Scan for the cell matching the given text and deliver its [X, Y] coordinate at center. 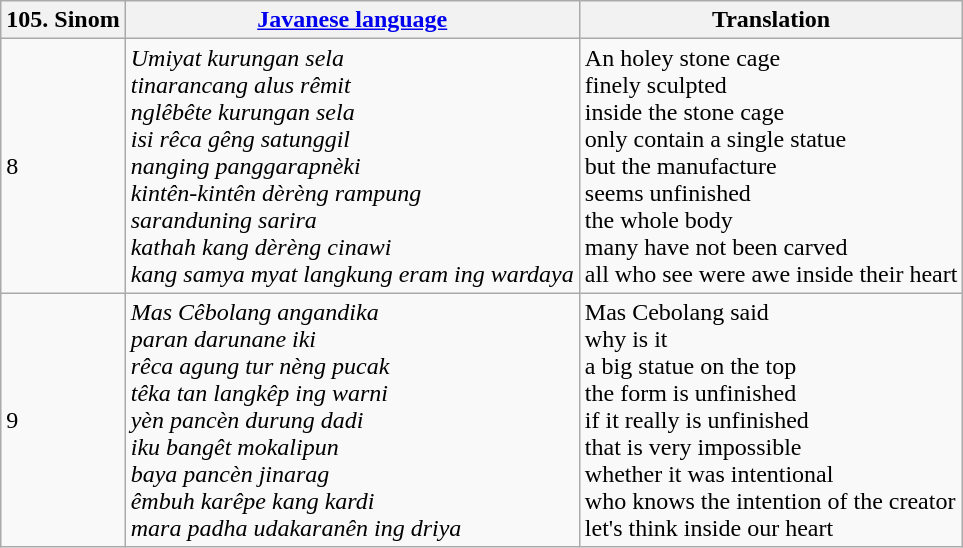
Javanese language [352, 20]
105. Sinom [63, 20]
8 [63, 166]
Translation [771, 20]
9 [63, 420]
